Extract the [X, Y] coordinate from the center of the cell holding the provided text.  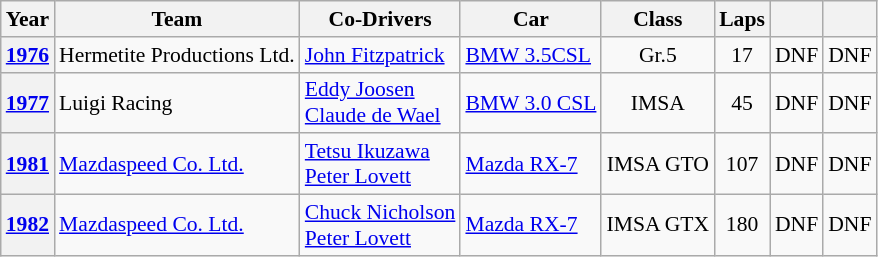
Chuck Nicholson Peter Lovett [380, 226]
IMSA [658, 102]
Class [658, 19]
1977 [28, 102]
John Fitzpatrick [380, 55]
Tetsu Ikuzawa Peter Lovett [380, 164]
107 [742, 164]
BMW 3.5CSL [530, 55]
1981 [28, 164]
Luigi Racing [177, 102]
BMW 3.0 CSL [530, 102]
Car [530, 19]
Hermetite Productions Ltd. [177, 55]
45 [742, 102]
Gr.5 [658, 55]
1976 [28, 55]
IMSA GTO [658, 164]
Laps [742, 19]
17 [742, 55]
Co-Drivers [380, 19]
Team [177, 19]
1982 [28, 226]
Year [28, 19]
IMSA GTX [658, 226]
Eddy Joosen Claude de Wael [380, 102]
180 [742, 226]
